Return [x, y] of the center of cell containing provided text 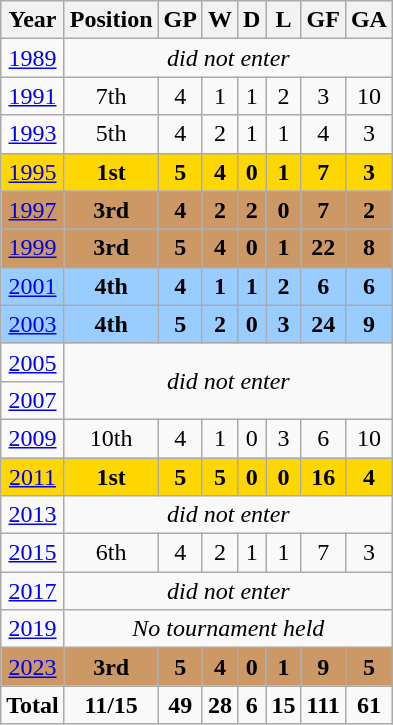
10th [111, 438]
2011 [33, 477]
Year [33, 20]
2003 [33, 324]
1993 [33, 134]
2001 [33, 286]
2007 [33, 400]
111 [323, 705]
No tournament held [228, 629]
W [220, 20]
GA [368, 20]
2015 [33, 553]
2005 [33, 362]
1999 [33, 248]
1989 [33, 58]
24 [323, 324]
8 [368, 248]
7th [111, 96]
15 [284, 705]
D [251, 20]
2009 [33, 438]
2017 [33, 591]
GF [323, 20]
1997 [33, 210]
1991 [33, 96]
11/15 [111, 705]
6th [111, 553]
2013 [33, 515]
Total [33, 705]
5th [111, 134]
GP [180, 20]
2023 [33, 667]
61 [368, 705]
49 [180, 705]
22 [323, 248]
1995 [33, 172]
2019 [33, 629]
16 [323, 477]
L [284, 20]
28 [220, 705]
Position [111, 20]
